Locate the cell with the specified text and output its [X, Y] center coordinate. 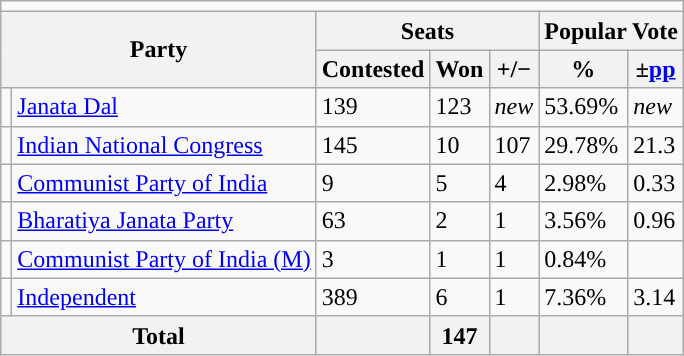
53.69% [584, 107]
21.3 [656, 145]
Seats [428, 31]
2.98% [584, 183]
Independent [164, 297]
2 [460, 221]
5 [460, 183]
6 [460, 297]
Indian National Congress [164, 145]
0.96 [656, 221]
4 [514, 183]
7.36% [584, 297]
Total [158, 335]
9 [373, 183]
0.33 [656, 183]
10 [460, 145]
3 [373, 259]
123 [460, 107]
Contested [373, 69]
% [584, 69]
Won [460, 69]
145 [373, 145]
Janata Dal [164, 107]
+/− [514, 69]
29.78% [584, 145]
Popular Vote [612, 31]
107 [514, 145]
Communist Party of India [164, 183]
3.56% [584, 221]
147 [460, 335]
389 [373, 297]
63 [373, 221]
Bharatiya Janata Party [164, 221]
±pp [656, 69]
3.14 [656, 297]
139 [373, 107]
Party [158, 50]
0.84% [584, 259]
Communist Party of India (M) [164, 259]
